Provide the [x, y] coordinate of the cell's center where the given text is located.  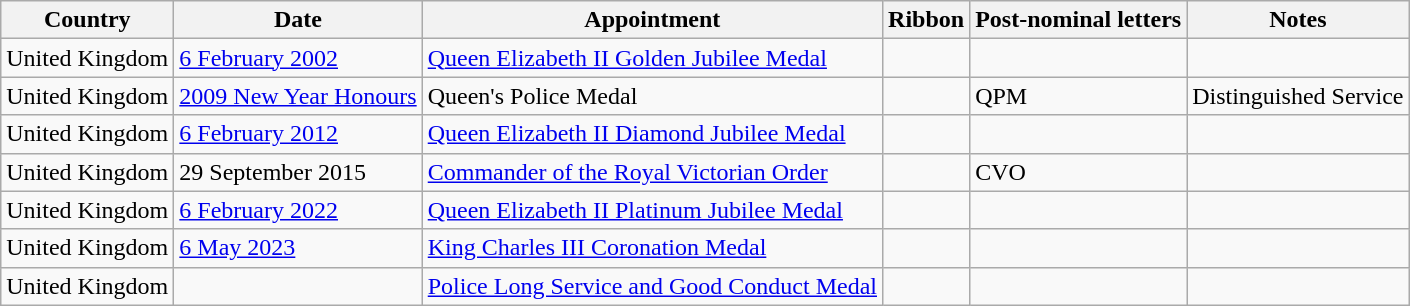
6 February 2002 [298, 58]
Appointment [652, 20]
6 February 2022 [298, 210]
Commander of the Royal Victorian Order [652, 172]
29 September 2015 [298, 172]
Queen Elizabeth II Golden Jubilee Medal [652, 58]
Queen Elizabeth II Platinum Jubilee Medal [652, 210]
Notes [1298, 20]
Queen Elizabeth II Diamond Jubilee Medal [652, 134]
CVO [1078, 172]
2009 New Year Honours [298, 96]
Country [88, 20]
Distinguished Service [1298, 96]
Ribbon [926, 20]
6 May 2023 [298, 248]
King Charles III Coronation Medal [652, 248]
Police Long Service and Good Conduct Medal [652, 286]
Queen's Police Medal [652, 96]
6 February 2012 [298, 134]
Post-nominal letters [1078, 20]
QPM [1078, 96]
Date [298, 20]
